Scan for the cell matching the given text and deliver its (x, y) coordinate at center. 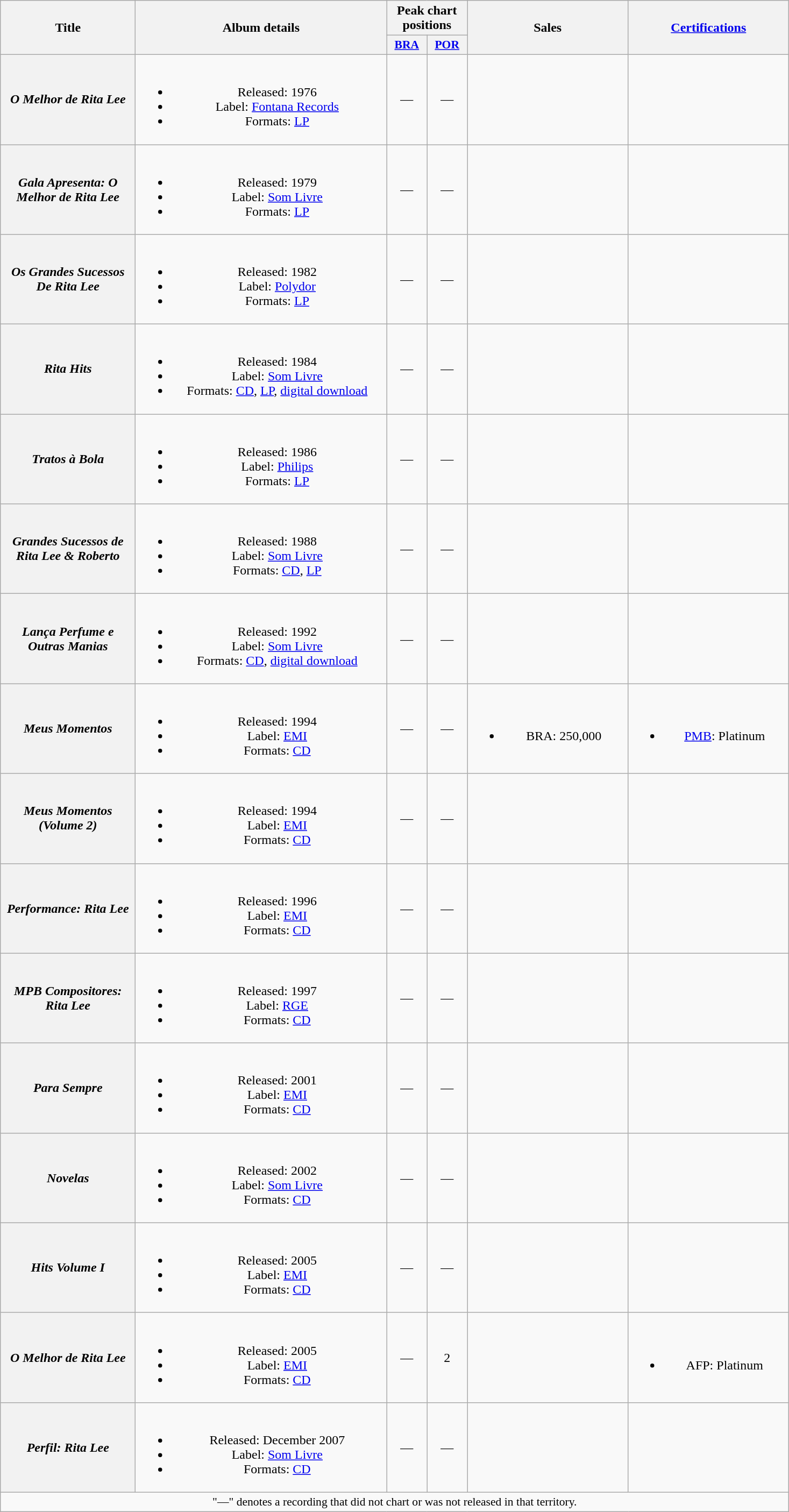
Released: 1976Label: Fontana RecordsFormats: LP (261, 99)
Released: 2002Label: Som LivreFormats: CD (261, 1178)
Released: 1986Label: PhilipsFormats: LP (261, 459)
AFP: Platinum (709, 1358)
"—" denotes a recording that did not chart or was not released in that territory. (395, 1502)
PMB: Platinum (709, 728)
Tratos à Bola (68, 459)
Para Sempre (68, 1088)
Released: 1992Label: Som LivreFormats: CD, digital download (261, 639)
Novelas (68, 1178)
BRA (407, 45)
Album details (261, 28)
Certifications (709, 28)
Released: 1984Label: Som LivreFormats: CD, LP, digital download (261, 369)
Released: December 2007Label: Som LivreFormats: CD (261, 1447)
Released: 1996Label: EMIFormats: CD (261, 908)
POR (447, 45)
Sales (548, 28)
Perfil: Rita Lee (68, 1447)
Released: 2001Label: EMIFormats: CD (261, 1088)
BRA: 250,000 (548, 728)
Released: 1988Label: Som LivreFormats: CD, LP (261, 549)
Rita Hits (68, 369)
Gala Apresenta: O Melhor de Rita Lee (68, 189)
Title (68, 28)
Grandes Sucessos de Rita Lee & Roberto (68, 549)
Released: 1979Label: Som LivreFormats: LP (261, 189)
MPB Compositores: Rita Lee (68, 998)
Os Grandes Sucessos De Rita Lee (68, 280)
Meus Momentos (68, 728)
Meus Momentos (Volume 2) (68, 819)
Released: 1997Label: RGEFormats: CD (261, 998)
Released: 1982Label: PolydorFormats: LP (261, 280)
Hits Volume I (68, 1267)
Performance: Rita Lee (68, 908)
Lança Perfume e Outras Manias (68, 639)
2 (447, 1358)
Peak chart positions (427, 18)
